Search for the cell housing the specified text and yield its (X, Y) center coordinate. 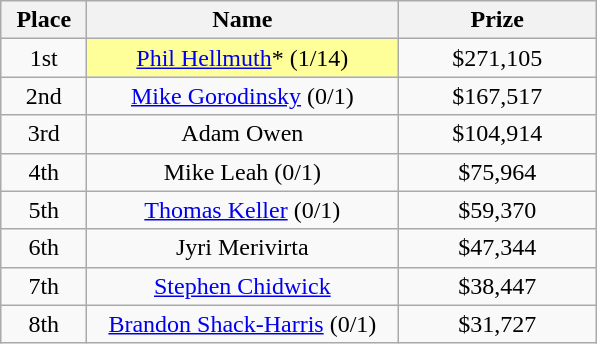
8th (44, 324)
7th (44, 286)
Phil Hellmuth* (1/14) (242, 58)
$167,517 (498, 96)
Thomas Keller (0/1) (242, 210)
Prize (498, 20)
1st (44, 58)
$75,964 (498, 172)
Stephen Chidwick (242, 286)
4th (44, 172)
$31,727 (498, 324)
Place (44, 20)
Brandon Shack-Harris (0/1) (242, 324)
6th (44, 248)
5th (44, 210)
$59,370 (498, 210)
$38,447 (498, 286)
$47,344 (498, 248)
2nd (44, 96)
Adam Owen (242, 134)
Mike Leah (0/1) (242, 172)
Mike Gorodinsky (0/1) (242, 96)
3rd (44, 134)
Jyri Merivirta (242, 248)
$104,914 (498, 134)
Name (242, 20)
$271,105 (498, 58)
